Find where the given text appears and provide that cell's center as (X, Y) coordinate. 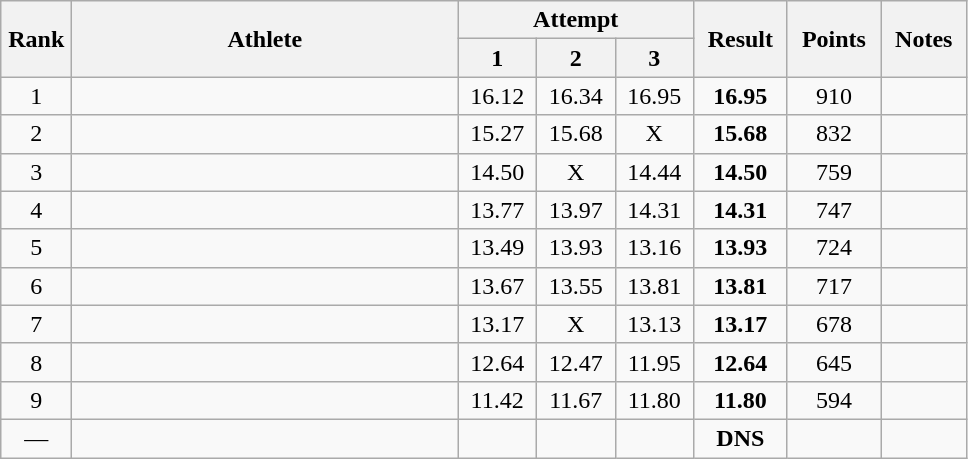
Notes (924, 39)
Athlete (265, 39)
678 (834, 324)
6 (36, 286)
11.95 (654, 362)
747 (834, 210)
Attempt (576, 20)
16.34 (576, 96)
759 (834, 172)
4 (36, 210)
13.16 (654, 248)
13.49 (498, 248)
13.97 (576, 210)
12.47 (576, 362)
DNS (741, 438)
Result (741, 39)
11.67 (576, 400)
5 (36, 248)
8 (36, 362)
— (36, 438)
594 (834, 400)
Points (834, 39)
16.12 (498, 96)
9 (36, 400)
13.13 (654, 324)
13.55 (576, 286)
645 (834, 362)
13.77 (498, 210)
14.44 (654, 172)
15.27 (498, 134)
7 (36, 324)
724 (834, 248)
910 (834, 96)
832 (834, 134)
13.67 (498, 286)
11.42 (498, 400)
Rank (36, 39)
717 (834, 286)
